Determine the (X, Y) coordinate at the center of the cell enclosing the given text.  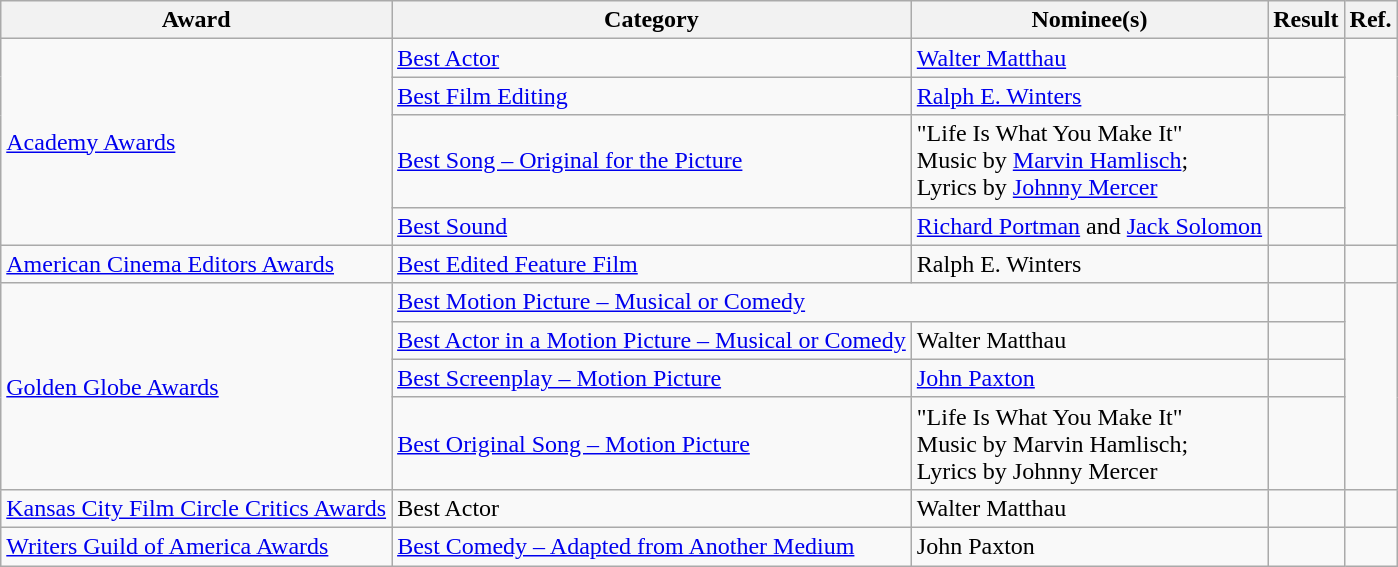
Writers Guild of America Awards (196, 546)
Best Sound (652, 226)
Richard Portman and Jack Solomon (1089, 226)
Best Song – Original for the Picture (652, 161)
Academy Awards (196, 142)
Golden Globe Awards (196, 386)
Category (652, 20)
Best Actor in a Motion Picture – Musical or Comedy (652, 340)
Best Screenplay – Motion Picture (652, 378)
Best Edited Feature Film (652, 264)
Best Original Song – Motion Picture (652, 443)
Award (196, 20)
Kansas City Film Circle Critics Awards (196, 508)
American Cinema Editors Awards (196, 264)
Ref. (1370, 20)
Best Comedy – Adapted from Another Medium (652, 546)
Nominee(s) (1089, 20)
Best Motion Picture – Musical or Comedy (830, 302)
Best Film Editing (652, 96)
Result (1306, 20)
